Output the (X, Y) coordinate of the center of the cell containing the given text.  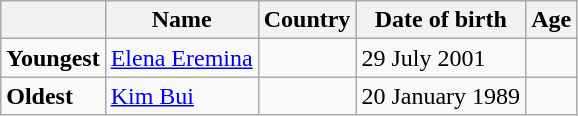
Youngest (53, 58)
Name (182, 20)
Age (552, 20)
20 January 1989 (441, 96)
Elena Eremina (182, 58)
Date of birth (441, 20)
Kim Bui (182, 96)
Oldest (53, 96)
29 July 2001 (441, 58)
Country (307, 20)
